Pinpoint the cell where the given text exists, returning its (X, Y) midpoint coordinate. 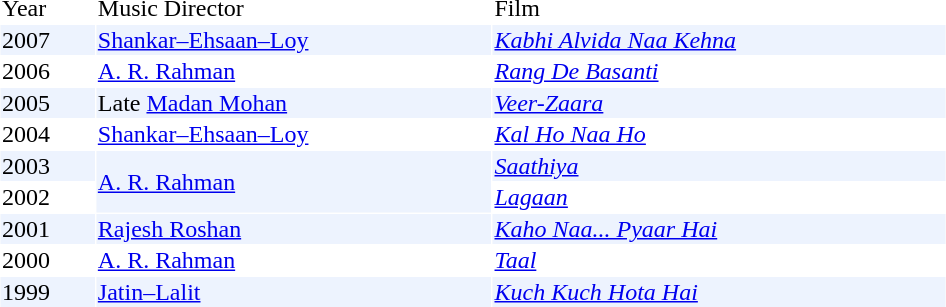
1999 (47, 292)
Kuch Kuch Hota Hai (719, 292)
2003 (47, 166)
Saathiya (719, 166)
2002 (47, 197)
2004 (47, 135)
Taal (719, 261)
Jatin–Lalit (294, 292)
2000 (47, 261)
Rang De Basanti (719, 71)
Kal Ho Naa Ho (719, 135)
Lagaan (719, 197)
Late Madan Mohan (294, 103)
Veer-Zaara (719, 103)
2001 (47, 229)
2007 (47, 40)
Kabhi Alvida Naa Kehna (719, 40)
2006 (47, 71)
Rajesh Roshan (294, 229)
Kaho Naa... Pyaar Hai (719, 229)
2005 (47, 103)
